Find where the given text appears and provide that cell's center as [x, y] coordinate. 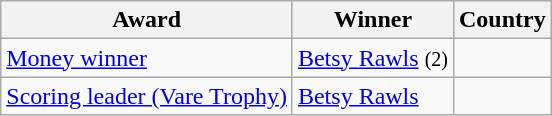
Country [502, 20]
Betsy Rawls [372, 96]
Scoring leader (Vare Trophy) [147, 96]
Winner [372, 20]
Award [147, 20]
Betsy Rawls (2) [372, 58]
Money winner [147, 58]
